From the cell containing the given text, extract its center point as [X, Y] coordinate. 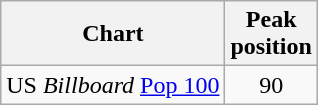
US Billboard Pop 100 [113, 85]
90 [271, 85]
Chart [113, 34]
Peakposition [271, 34]
